Extract the (x, y) coordinate from the center of the cell holding the provided text.  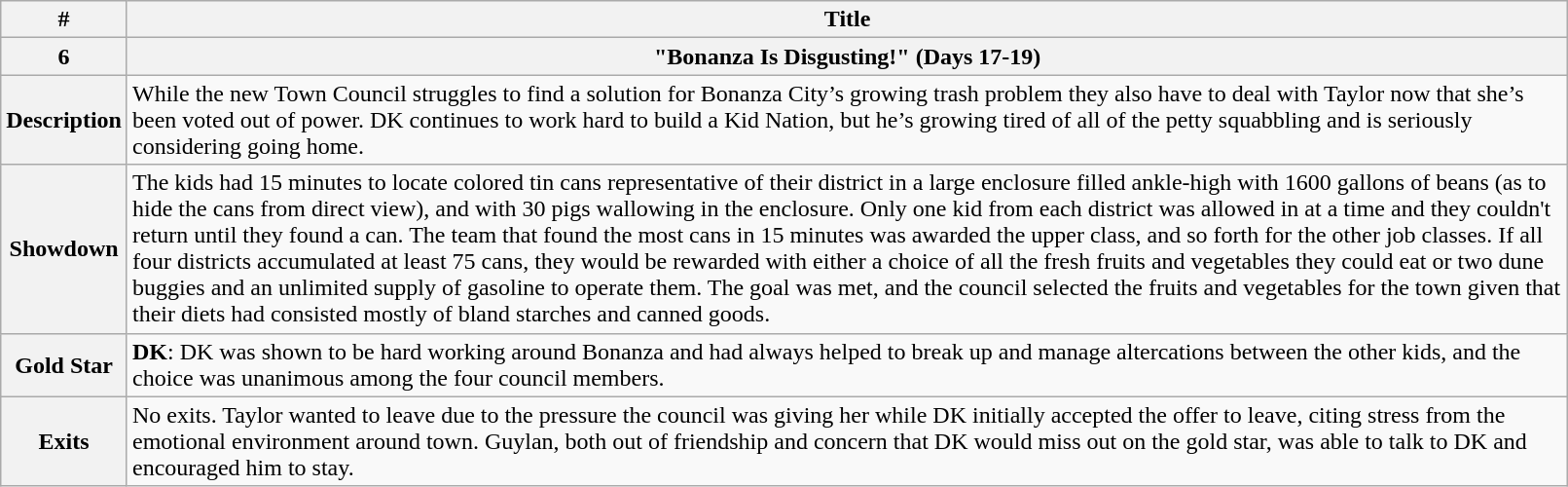
Title (847, 19)
Gold Star (64, 364)
"Bonanza Is Disgusting!" (Days 17-19) (847, 56)
6 (64, 56)
Exits (64, 441)
Showdown (64, 249)
# (64, 19)
Description (64, 120)
